Locate the cell with the specified text and output its [x, y] center coordinate. 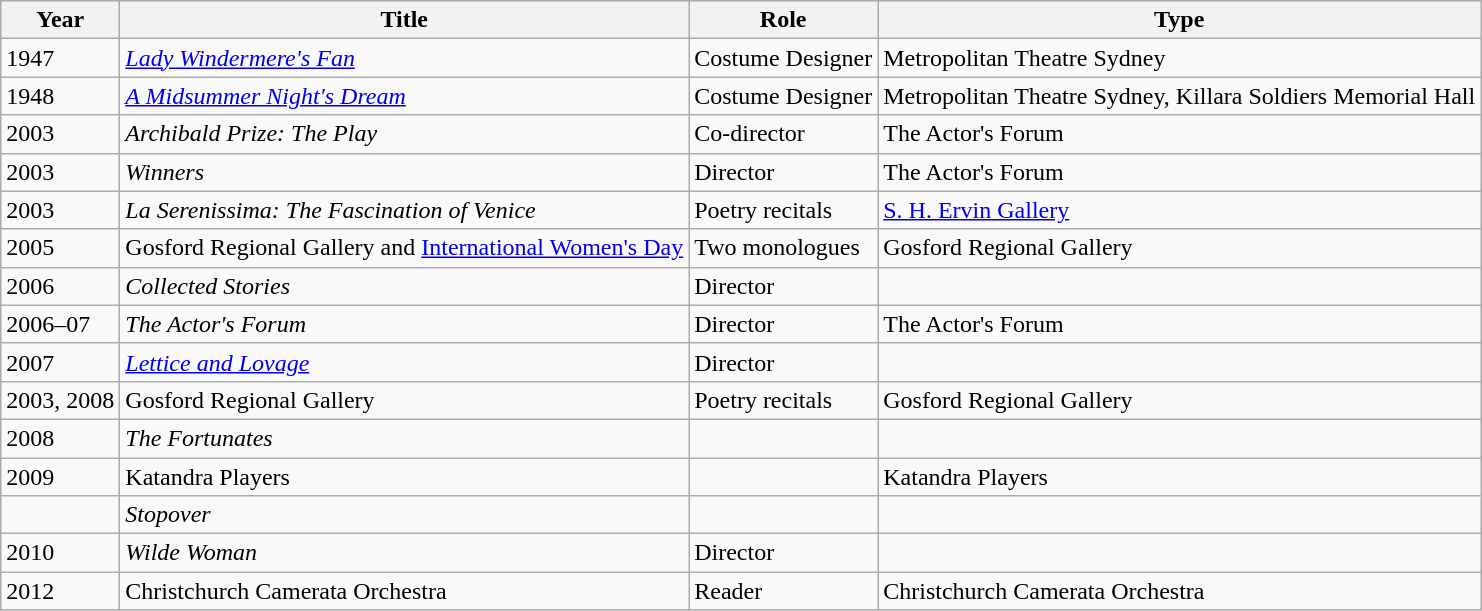
Role [784, 20]
A Midsummer Night's Dream [404, 96]
Co-director [784, 134]
Gosford Regional Gallery and International Women's Day [404, 248]
La Serenissima: The Fascination of Venice [404, 210]
Metropolitan Theatre Sydney, Killara Soldiers Memorial Hall [1180, 96]
1948 [60, 96]
Type [1180, 20]
Year [60, 20]
Stopover [404, 515]
2010 [60, 553]
1947 [60, 58]
Archibald Prize: The Play [404, 134]
S. H. Ervin Gallery [1180, 210]
Winners [404, 172]
Wilde Woman [404, 553]
The Fortunates [404, 438]
Metropolitan Theatre Sydney [1180, 58]
2006–07 [60, 324]
Reader [784, 591]
Lettice and Lovage [404, 362]
Two monologues [784, 248]
2012 [60, 591]
2003, 2008 [60, 400]
2009 [60, 477]
Collected Stories [404, 286]
2005 [60, 248]
2008 [60, 438]
Title [404, 20]
2007 [60, 362]
Lady Windermere's Fan [404, 58]
2006 [60, 286]
